Pinpoint the cell where the given text exists, returning its [x, y] midpoint coordinate. 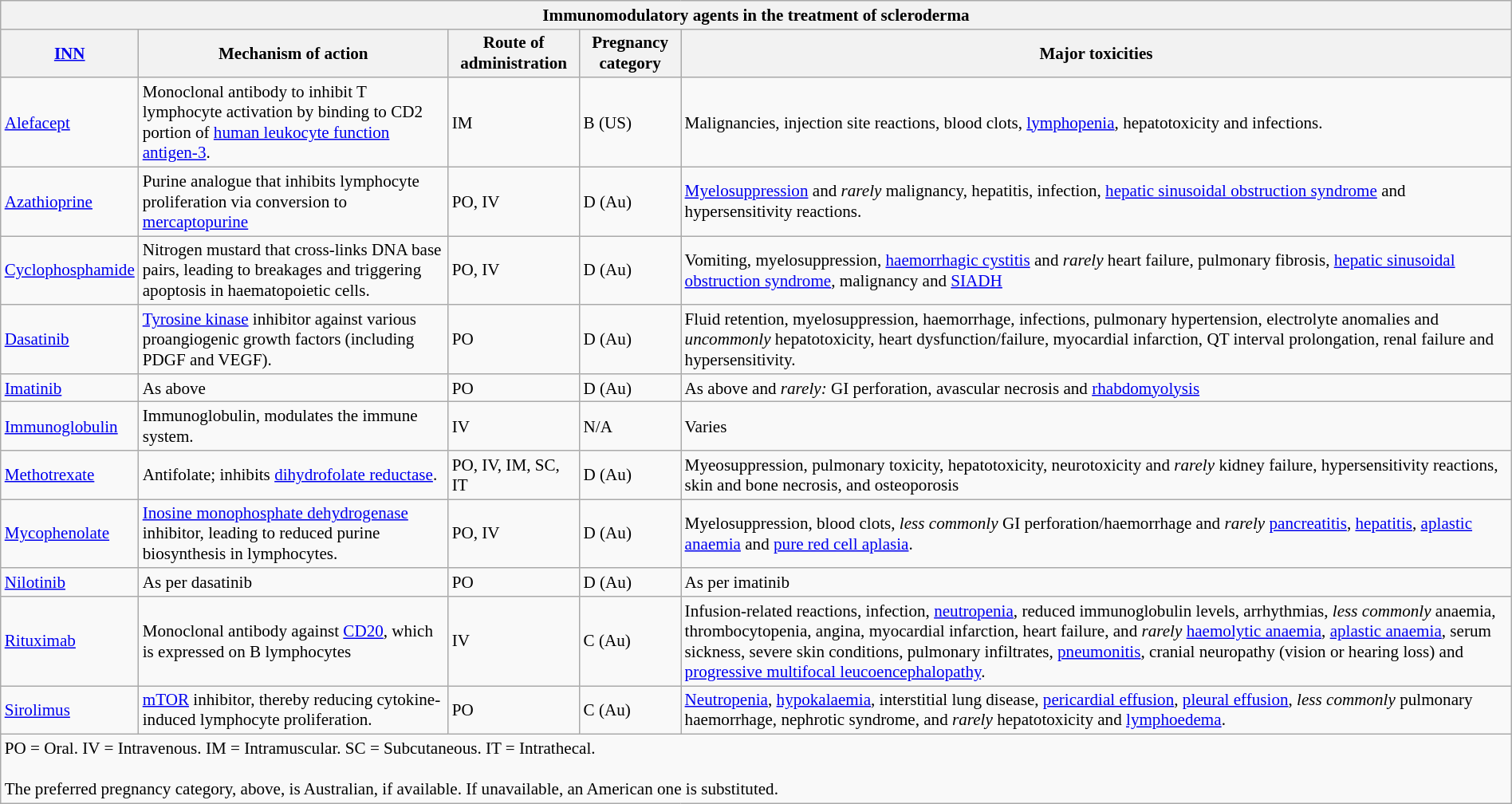
Methotrexate [70, 475]
Nitrogen mustard that cross-links DNA base pairs, leading to breakages and triggering apoptosis in haematopoietic cells. [293, 270]
Inosine monophosphate dehydrogenase inhibitor, leading to reduced purine biosynthesis in lymphocytes. [293, 534]
Cyclophosphamide [70, 270]
Mycophenolate [70, 534]
PO, IV, IM, SC, IT [514, 475]
Monoclonal antibody to inhibit T lymphocyte activation by binding to CD2 portion of human leukocyte function antigen-3. [293, 122]
Immunomodulatory agents in the treatment of scleroderma [756, 14]
Major toxicities [1097, 53]
N/A [630, 426]
As per imatinib [1097, 582]
Immunoglobulin [70, 426]
Malignancies, injection site reactions, blood clots, lymphopenia, hepatotoxicity and infections. [1097, 122]
IM [514, 122]
INN [70, 53]
Alefacept [70, 122]
As above [293, 388]
Antifolate; inhibits dihydrofolate reductase. [293, 475]
Rituximab [70, 641]
Myelosuppression and rarely malignancy, hepatitis, infection, hepatic sinusoidal obstruction syndrome and hypersensitivity reactions. [1097, 201]
Mechanism of action [293, 53]
Imatinib [70, 388]
Nilotinib [70, 582]
Sirolimus [70, 710]
Tyrosine kinase inhibitor against various proangiogenic growth factors (including PDGF and VEGF). [293, 339]
B (US) [630, 122]
mTOR inhibitor, thereby reducing cytokine-induced lymphocyte proliferation. [293, 710]
Pregnancy category [630, 53]
Azathioprine [70, 201]
Monoclonal antibody against CD20, which is expressed on B lymphocytes [293, 641]
As above and rarely: GI perforation, avascular necrosis and rhabdomyolysis [1097, 388]
Dasatinib [70, 339]
Immunoglobulin, modulates the immune system. [293, 426]
Route of administration [514, 53]
As per dasatinib [293, 582]
Purine analogue that inhibits lymphocyte proliferation via conversion to mercaptopurine [293, 201]
Varies [1097, 426]
